Capture the cell that displays the provided text and extract its [x, y] central coordinate. 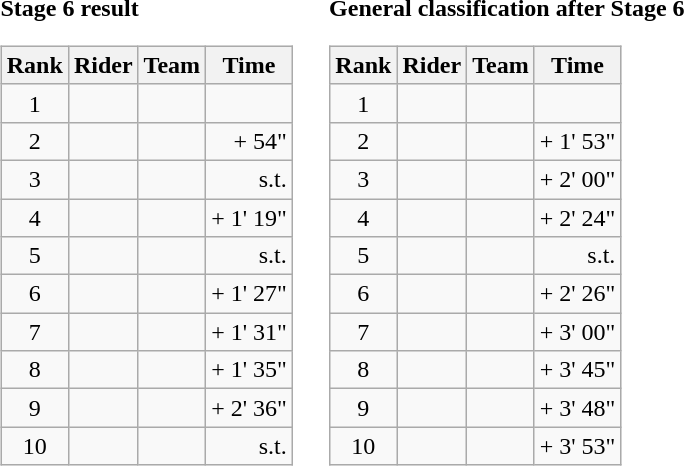
+ 3' 48" [578, 408]
+ 3' 45" [578, 370]
+ 2' 36" [250, 408]
+ 1' 19" [250, 217]
+ 3' 00" [578, 332]
+ 1' 27" [250, 294]
+ 2' 24" [578, 217]
+ 2' 26" [578, 294]
+ 1' 35" [250, 370]
+ 2' 00" [578, 179]
+ 1' 53" [578, 141]
+ 1' 31" [250, 332]
+ 3' 53" [578, 446]
+ 54" [250, 141]
